Extract the (X, Y) coordinate from the center of the cell holding the provided text.  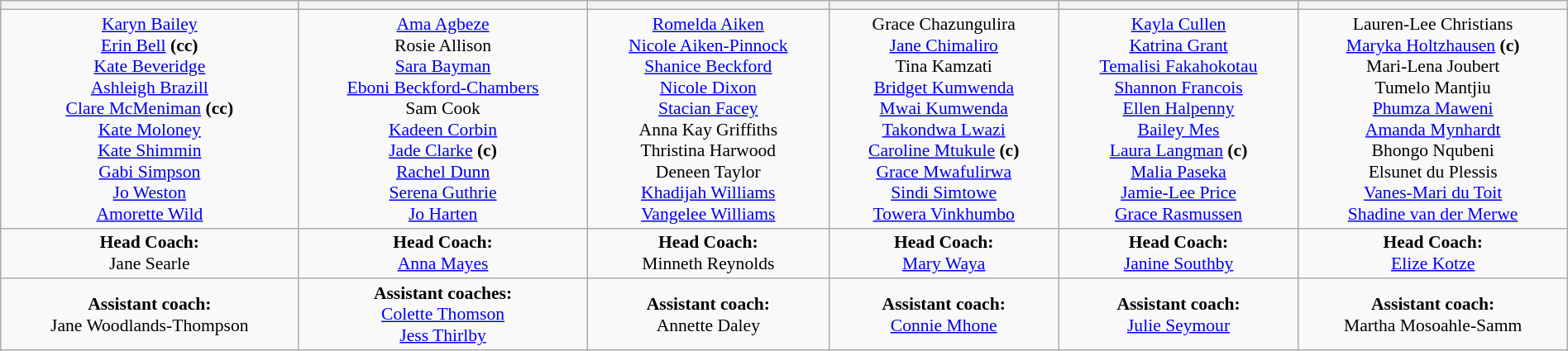
Kayla CullenKatrina GrantTemalisi FakahokotauShannon FrancoisEllen HalpennyBailey MesLaura Langman (c)Malia PasekaJamie-Lee PriceGrace Rasmussen (1178, 119)
Head Coach:Anna Mayes (443, 253)
Assistant coaches:Colette ThomsonJess Thirlby (443, 315)
Assistant coach:Annette Daley (708, 315)
Assistant coach:Connie Mhone (944, 315)
Ama AgbezeRosie AllisonSara BaymanEboni Beckford-ChambersSam CookKadeen CorbinJade Clarke (c)Rachel DunnSerena GuthrieJo Harten (443, 119)
Head Coach:Mary Waya (944, 253)
Head Coach:Minneth Reynolds (708, 253)
Head Coach:Elize Kotze (1432, 253)
Assistant coach:Julie Seymour (1178, 315)
Head Coach:Jane Searle (150, 253)
Assistant coach:Martha Mosoahle-Samm (1432, 315)
Karyn BaileyErin Bell (cc)Kate BeveridgeAshleigh Brazill Clare McMeniman (cc)Kate MoloneyKate ShimminGabi SimpsonJo WestonAmorette Wild (150, 119)
Head Coach:Janine Southby (1178, 253)
Assistant coach:Jane Woodlands-Thompson (150, 315)
